Pinpoint the cell where the given text exists, returning its [x, y] midpoint coordinate. 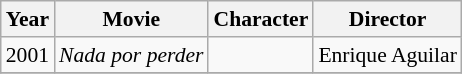
Character [260, 19]
Enrique Aguilar [388, 55]
2001 [28, 55]
Movie [131, 19]
Nada por perder [131, 55]
Year [28, 19]
Director [388, 19]
